Detect which cell encompasses the target text, then output its (x, y) center coordinate. 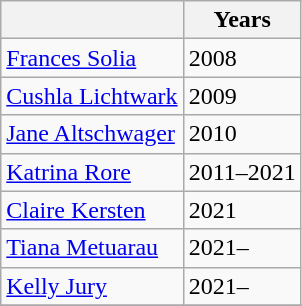
Frances Solia (92, 58)
2008 (242, 58)
Claire Kersten (92, 210)
2010 (242, 134)
Jane Altschwager (92, 134)
2009 (242, 96)
Katrina Rore (92, 172)
Kelly Jury (92, 286)
Cushla Lichtwark (92, 96)
Tiana Metuarau (92, 248)
Years (242, 20)
2011–2021 (242, 172)
2021 (242, 210)
